Capture the cell that displays the provided text and extract its [X, Y] central coordinate. 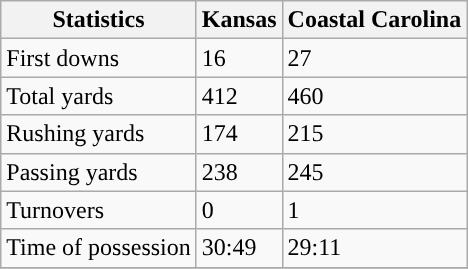
245 [374, 172]
Total yards [99, 96]
412 [239, 96]
Time of possession [99, 248]
Kansas [239, 20]
30:49 [239, 248]
1 [374, 210]
Coastal Carolina [374, 20]
215 [374, 134]
0 [239, 210]
Statistics [99, 20]
First downs [99, 58]
174 [239, 134]
16 [239, 58]
Rushing yards [99, 134]
Turnovers [99, 210]
Passing yards [99, 172]
29:11 [374, 248]
238 [239, 172]
460 [374, 96]
27 [374, 58]
